Locate the cell with the specified text and output its (x, y) center coordinate. 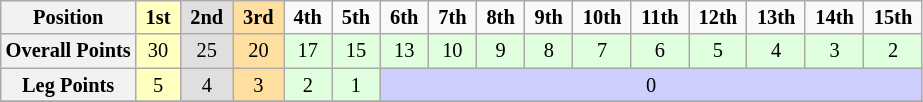
25 (206, 51)
6 (660, 51)
Position (68, 17)
13 (404, 51)
9th (549, 17)
8 (549, 51)
12th (718, 17)
30 (158, 51)
7 (602, 51)
17 (308, 51)
13th (776, 17)
0 (651, 85)
Overall Points (68, 51)
10 (452, 51)
11th (660, 17)
8th (500, 17)
1 (356, 85)
20 (258, 51)
14th (834, 17)
15th (893, 17)
2nd (206, 17)
3rd (258, 17)
7th (452, 17)
4th (308, 17)
Leg Points (68, 85)
1st (158, 17)
10th (602, 17)
6th (404, 17)
15 (356, 51)
9 (500, 51)
5th (356, 17)
